Scan for the cell matching the given text and deliver its (X, Y) coordinate at center. 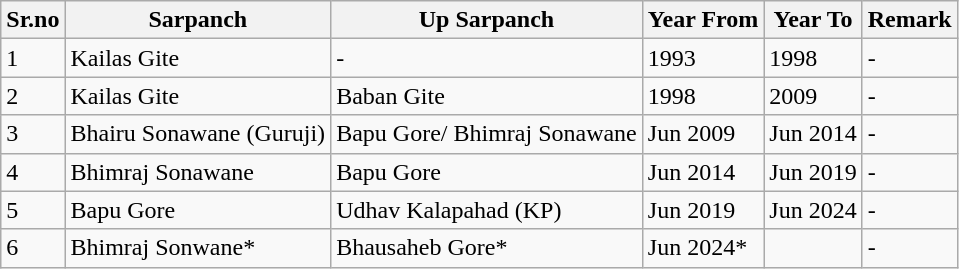
3 (33, 134)
2009 (813, 96)
Bhimraj Sonwane* (198, 248)
Jun 2009 (702, 134)
Udhav Kalapahad (KP) (487, 210)
4 (33, 172)
Up Sarpanch (487, 20)
Sr.no (33, 20)
Year From (702, 20)
Bhairu Sonawane (Guruji) (198, 134)
Jun 2024* (702, 248)
1993 (702, 58)
Year To (813, 20)
1 (33, 58)
Bhimraj Sonawane (198, 172)
2 (33, 96)
Baban Gite (487, 96)
Sarpanch (198, 20)
Bhausaheb Gore* (487, 248)
6 (33, 248)
Remark (910, 20)
5 (33, 210)
Bapu Gore/ Bhimraj Sonawane (487, 134)
Jun 2024 (813, 210)
